Find where the given text appears and provide that cell's center as (X, Y) coordinate. 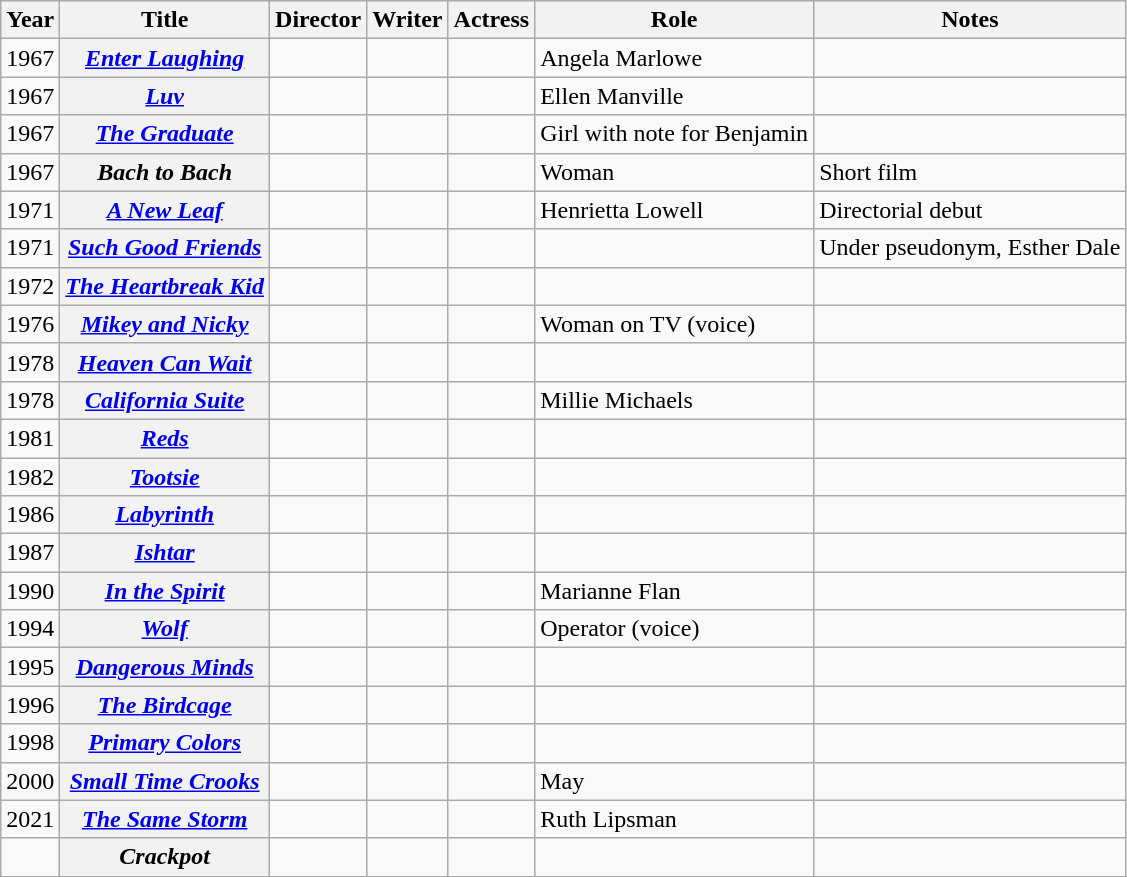
Directorial debut (970, 210)
Wolf (165, 629)
Such Good Friends (165, 248)
Crackpot (165, 857)
Director (318, 20)
2000 (30, 781)
Notes (970, 20)
Title (165, 20)
Heaven Can Wait (165, 362)
1995 (30, 667)
Small Time Crooks (165, 781)
Enter Laughing (165, 58)
The Same Storm (165, 819)
Girl with note for Benjamin (674, 134)
Dangerous Minds (165, 667)
Labyrinth (165, 515)
Primary Colors (165, 743)
Angela Marlowe (674, 58)
Writer (408, 20)
Ishtar (165, 553)
1981 (30, 438)
The Birdcage (165, 705)
1986 (30, 515)
1987 (30, 553)
1976 (30, 324)
1996 (30, 705)
Operator (voice) (674, 629)
Mikey and Nicky (165, 324)
1998 (30, 743)
1990 (30, 591)
The Heartbreak Kid (165, 286)
A New Leaf (165, 210)
The Graduate (165, 134)
Reds (165, 438)
Short film (970, 172)
Under pseudonym, Esther Dale (970, 248)
Ellen Manville (674, 96)
Henrietta Lowell (674, 210)
Bach to Bach (165, 172)
Actress (492, 20)
In the Spirit (165, 591)
California Suite (165, 400)
May (674, 781)
2021 (30, 819)
1994 (30, 629)
Year (30, 20)
Woman (674, 172)
Woman on TV (voice) (674, 324)
Ruth Lipsman (674, 819)
Role (674, 20)
1982 (30, 477)
Marianne Flan (674, 591)
Luv (165, 96)
Tootsie (165, 477)
Millie Michaels (674, 400)
1972 (30, 286)
